Provide the (x, y) coordinate of the cell's center where the given text is located.  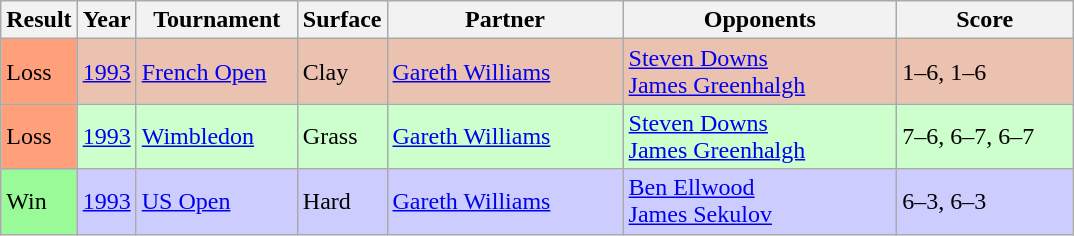
Tournament (216, 20)
Partner (505, 20)
Year (106, 20)
Grass (342, 136)
Result (39, 20)
1–6, 1–6 (985, 72)
Hard (342, 202)
French Open (216, 72)
Surface (342, 20)
Score (985, 20)
6–3, 6–3 (985, 202)
Wimbledon (216, 136)
Win (39, 202)
US Open (216, 202)
Ben Ellwood James Sekulov (760, 202)
Clay (342, 72)
7–6, 6–7, 6–7 (985, 136)
Opponents (760, 20)
